Provide the [x, y] coordinate of the cell's center where the given text is located.  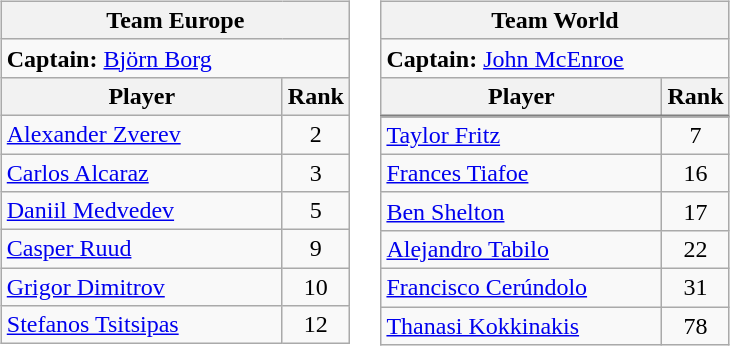
Captain: John McEnroe [555, 58]
7 [696, 135]
3 [316, 173]
Thanasi Kokkinakis [522, 325]
Alexander Zverev [142, 134]
16 [696, 173]
Frances Tiafoe [522, 173]
10 [316, 287]
Grigor Dimitrov [142, 287]
78 [696, 325]
5 [316, 211]
Team Europe [175, 20]
9 [316, 249]
Daniil Medvedev [142, 211]
2 [316, 134]
Ben Shelton [522, 211]
31 [696, 287]
Francisco Cerúndolo [522, 287]
Team World [555, 20]
Casper Ruud [142, 249]
22 [696, 249]
12 [316, 325]
Taylor Fritz [522, 135]
17 [696, 211]
Captain: Björn Borg [175, 58]
Stefanos Tsitsipas [142, 325]
Carlos Alcaraz [142, 173]
Alejandro Tabilo [522, 249]
